Scan for the cell matching the given text and deliver its (x, y) coordinate at center. 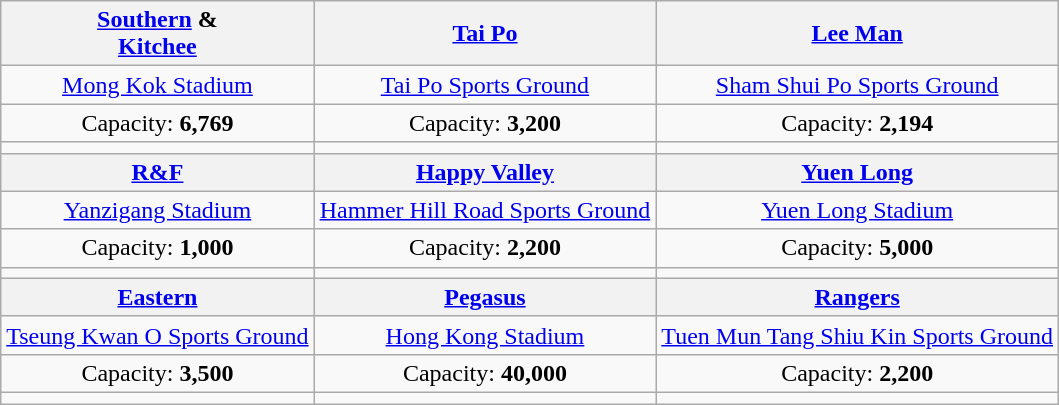
Yanzigang Stadium (158, 210)
Tai Po Sports Ground (485, 85)
Rangers (858, 297)
Tseung Kwan O Sports Ground (158, 335)
Lee Man (858, 34)
Tai Po (485, 34)
Tuen Mun Tang Shiu Kin Sports Ground (858, 335)
Yuen Long Stadium (858, 210)
Sham Shui Po Sports Ground (858, 85)
Capacity: 5,000 (858, 248)
Southern & Kitchee (158, 34)
Eastern (158, 297)
Capacity: 40,000 (485, 373)
Capacity: 1,000 (158, 248)
Mong Kok Stadium (158, 85)
Capacity: 3,500 (158, 373)
Hammer Hill Road Sports Ground (485, 210)
Happy Valley (485, 172)
Hong Kong Stadium (485, 335)
Capacity: 6,769 (158, 123)
Yuen Long (858, 172)
Capacity: 3,200 (485, 123)
Pegasus (485, 297)
Capacity: 2,194 (858, 123)
R&F (158, 172)
